Output the [X, Y] coordinate of the center of the cell containing the given text.  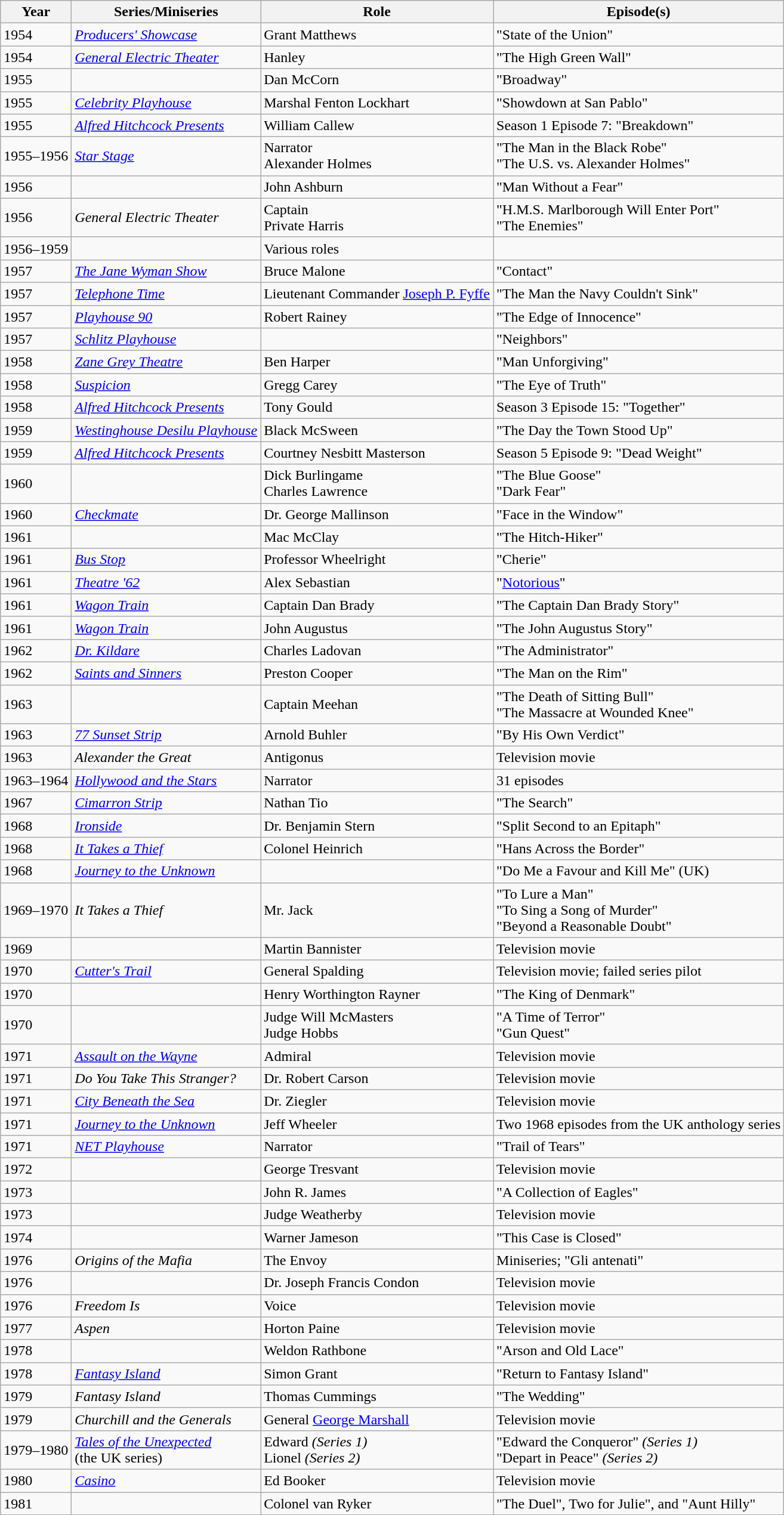
Warner Jameson [377, 1238]
"State of the Union" [638, 35]
Cimarron Strip [166, 803]
"The Search" [638, 803]
"Return to Fantasy Island" [638, 1374]
"Notorious" [638, 582]
Episode(s) [638, 12]
Dr. Joseph Francis Condon [377, 1283]
Courtney Nesbitt Masterson [377, 453]
Captain Meehan [377, 704]
Hollywood and the Stars [166, 780]
Tony Gould [377, 408]
General Spalding [377, 971]
Horton Paine [377, 1328]
Cutter's Trail [166, 971]
John Augustus [377, 628]
1974 [36, 1238]
Freedom Is [166, 1306]
1956–1959 [36, 248]
Simon Grant [377, 1374]
Robert Rainey [377, 317]
"By His Own Verdict" [638, 735]
Antigonus [377, 758]
Assault on the Wayne [166, 1056]
The Envoy [377, 1260]
Playhouse 90 [166, 317]
"The Hitch-Hiker" [638, 537]
Alexander the Great [166, 758]
"Contact" [638, 271]
1980 [36, 1480]
NarratorAlexander Holmes [377, 156]
Judge Weatherby [377, 1215]
"Man Without a Fear" [638, 187]
Gregg Carey [377, 385]
"H.M.S. Marlborough Will Enter Port""The Enemies" [638, 217]
Two 1968 episodes from the UK anthology series [638, 1124]
Television movie; failed series pilot [638, 971]
Suspicion [166, 385]
Do You Take This Stranger? [166, 1078]
"The Man the Navy Couldn't Sink" [638, 294]
Theatre '62 [166, 582]
Charles Ladovan [377, 650]
"The Duel", Two for Julie", and "Aunt Hilly" [638, 1503]
Season 5 Episode 9: "Dead Weight" [638, 453]
1969 [36, 949]
Nathan Tio [377, 803]
Dick BurlingameCharles Lawrence [377, 483]
"This Case is Closed" [638, 1238]
"Hans Across the Border" [638, 848]
Role [377, 12]
Weldon Rathbone [377, 1351]
Grant Matthews [377, 35]
1972 [36, 1170]
Mr. Jack [377, 910]
"Cherie" [638, 560]
Dr. George Mallinson [377, 514]
"The King of Denmark" [638, 994]
Telephone Time [166, 294]
"A Collection of Eagles" [638, 1192]
NET Playhouse [166, 1147]
Miniseries; "Gli antenati" [638, 1260]
"Trail of Tears" [638, 1147]
1969–1970 [36, 910]
John R. James [377, 1192]
"The Blue Goose""Dark Fear" [638, 483]
Saints and Sinners [166, 673]
Colonel Heinrich [377, 848]
Dr. Ziegler [377, 1101]
Captain Dan Brady [377, 605]
Henry Worthington Rayner [377, 994]
Star Stage [166, 156]
"To Lure a Man""To Sing a Song of Murder""Beyond a Reasonable Doubt" [638, 910]
"The Man on the Rim" [638, 673]
General George Marshall [377, 1419]
Martin Bannister [377, 949]
Zane Grey Theatre [166, 362]
77 Sunset Strip [166, 735]
William Callew [377, 125]
"Man Unforgiving" [638, 362]
Aspen [166, 1328]
"Face in the Window" [638, 514]
Producers' Showcase [166, 35]
"The Captain Dan Brady Story" [638, 605]
Colonel van Ryker [377, 1503]
"The Death of Sitting Bull""The Massacre at Wounded Knee" [638, 704]
Arnold Buhler [377, 735]
Schlitz Playhouse [166, 340]
Casino [166, 1480]
Churchill and the Generals [166, 1419]
City Beneath the Sea [166, 1101]
"The Edge of Innocence" [638, 317]
1955–1956 [36, 156]
"The Administrator" [638, 650]
Judge Will McMastersJudge Hobbs [377, 1025]
1977 [36, 1328]
Dr. Robert Carson [377, 1078]
Alex Sebastian [377, 582]
Hanley [377, 57]
Dan McCorn [377, 80]
Various roles [377, 248]
"The Wedding" [638, 1396]
"Arson and Old Lace" [638, 1351]
Ben Harper [377, 362]
John Ashburn [377, 187]
"Edward the Conqueror" (Series 1)"Depart in Peace" (Series 2) [638, 1450]
Year [36, 12]
Season 1 Episode 7: "Breakdown" [638, 125]
Westinghouse Desilu Playhouse [166, 430]
Marshal Fenton Lockhart [377, 103]
"The Eye of Truth" [638, 385]
Celebrity Playhouse [166, 103]
"Neighbors" [638, 340]
Dr. Kildare [166, 650]
"A Time of Terror""Gun Quest" [638, 1025]
The Jane Wyman Show [166, 271]
"The Man in the Black Robe""The U.S. vs. Alexander Holmes" [638, 156]
"The John Augustus Story" [638, 628]
Ironside [166, 826]
Professor Wheelright [377, 560]
Admiral [377, 1056]
"Showdown at San Pablo" [638, 103]
1963–1964 [36, 780]
"Split Second to an Epitaph" [638, 826]
1967 [36, 803]
George Tresvant [377, 1170]
"The High Green Wall" [638, 57]
1979–1980 [36, 1450]
Lieutenant Commander Joseph P. Fyffe [377, 294]
"The Day the Town Stood Up" [638, 430]
Bus Stop [166, 560]
Ed Booker [377, 1480]
Thomas Cummings [377, 1396]
CaptainPrivate Harris [377, 217]
Preston Cooper [377, 673]
Tales of the Unexpected(the UK series) [166, 1450]
Origins of the Mafia [166, 1260]
"Do Me a Favour and Kill Me" (UK) [638, 871]
Dr. Benjamin Stern [377, 826]
Black McSween [377, 430]
Voice [377, 1306]
Mac McClay [377, 537]
Edward (Series 1)Lionel (Series 2) [377, 1450]
Checkmate [166, 514]
Series/Miniseries [166, 12]
Season 3 Episode 15: "Together" [638, 408]
1981 [36, 1503]
"Broadway" [638, 80]
31 episodes [638, 780]
Jeff Wheeler [377, 1124]
Bruce Malone [377, 271]
